Output the [x, y] coordinate of the center of the cell containing the given text.  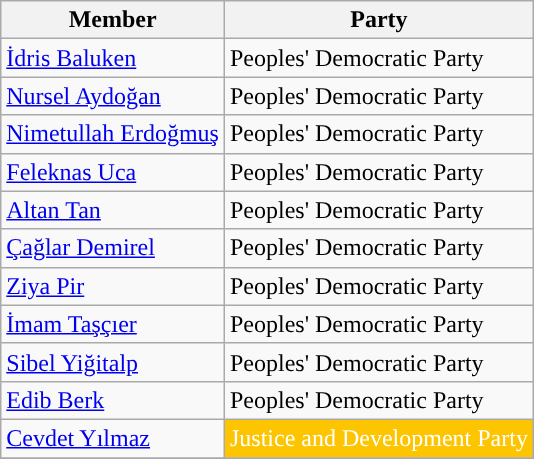
Member [113, 20]
Nimetullah Erdoğmuş [113, 134]
İdris Baluken [113, 58]
Feleknas Uca [113, 172]
Sibel Yiğitalp [113, 362]
İmam Taşçıer [113, 324]
Ziya Pir [113, 286]
Çağlar Demirel [113, 248]
Party [378, 20]
Nursel Aydoğan [113, 96]
Justice and Development Party [378, 438]
Cevdet Yılmaz [113, 438]
Altan Tan [113, 210]
Edib Berk [113, 400]
